Search for the cell housing the specified text and yield its [x, y] center coordinate. 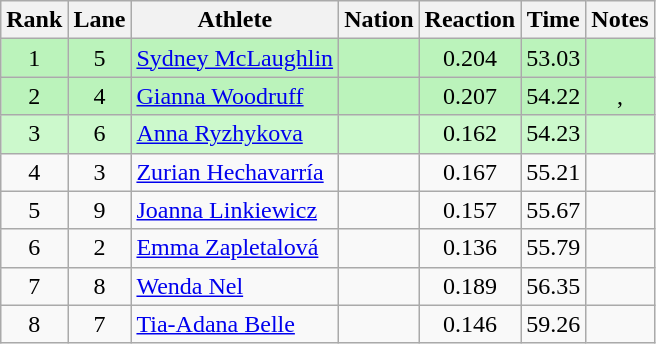
55.21 [554, 172]
Athlete [235, 20]
Lane [100, 20]
Time [554, 20]
0.157 [470, 210]
0.189 [470, 286]
Wenda Nel [235, 286]
, [620, 96]
Notes [620, 20]
Reaction [470, 20]
9 [100, 210]
1 [34, 58]
55.79 [554, 248]
0.162 [470, 134]
0.207 [470, 96]
Emma Zapletalová [235, 248]
Sydney McLaughlin [235, 58]
Anna Ryzhykova [235, 134]
Tia-Adana Belle [235, 324]
59.26 [554, 324]
Zurian Hechavarría [235, 172]
55.67 [554, 210]
0.136 [470, 248]
Joanna Linkiewicz [235, 210]
Gianna Woodruff [235, 96]
54.22 [554, 96]
Rank [34, 20]
0.167 [470, 172]
0.204 [470, 58]
54.23 [554, 134]
0.146 [470, 324]
53.03 [554, 58]
Nation [379, 20]
56.35 [554, 286]
